Locate the cell with the specified text and output its (X, Y) center coordinate. 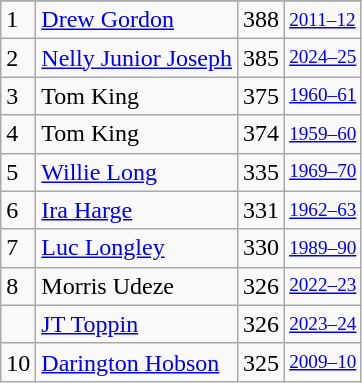
Willie Long (137, 172)
1962–63 (323, 210)
5 (18, 172)
10 (18, 362)
335 (262, 172)
375 (262, 96)
Drew Gordon (137, 20)
2 (18, 58)
Ira Harge (137, 210)
1989–90 (323, 248)
331 (262, 210)
Luc Longley (137, 248)
Morris Udeze (137, 286)
1 (18, 20)
JT Toppin (137, 324)
2022–23 (323, 286)
1959–60 (323, 134)
4 (18, 134)
Nelly Junior Joseph (137, 58)
388 (262, 20)
2011–12 (323, 20)
8 (18, 286)
2024–25 (323, 58)
3 (18, 96)
6 (18, 210)
7 (18, 248)
374 (262, 134)
1969–70 (323, 172)
Darington Hobson (137, 362)
2023–24 (323, 324)
1960–61 (323, 96)
2009–10 (323, 362)
325 (262, 362)
385 (262, 58)
330 (262, 248)
